Pinpoint the cell where the given text exists, returning its [x, y] midpoint coordinate. 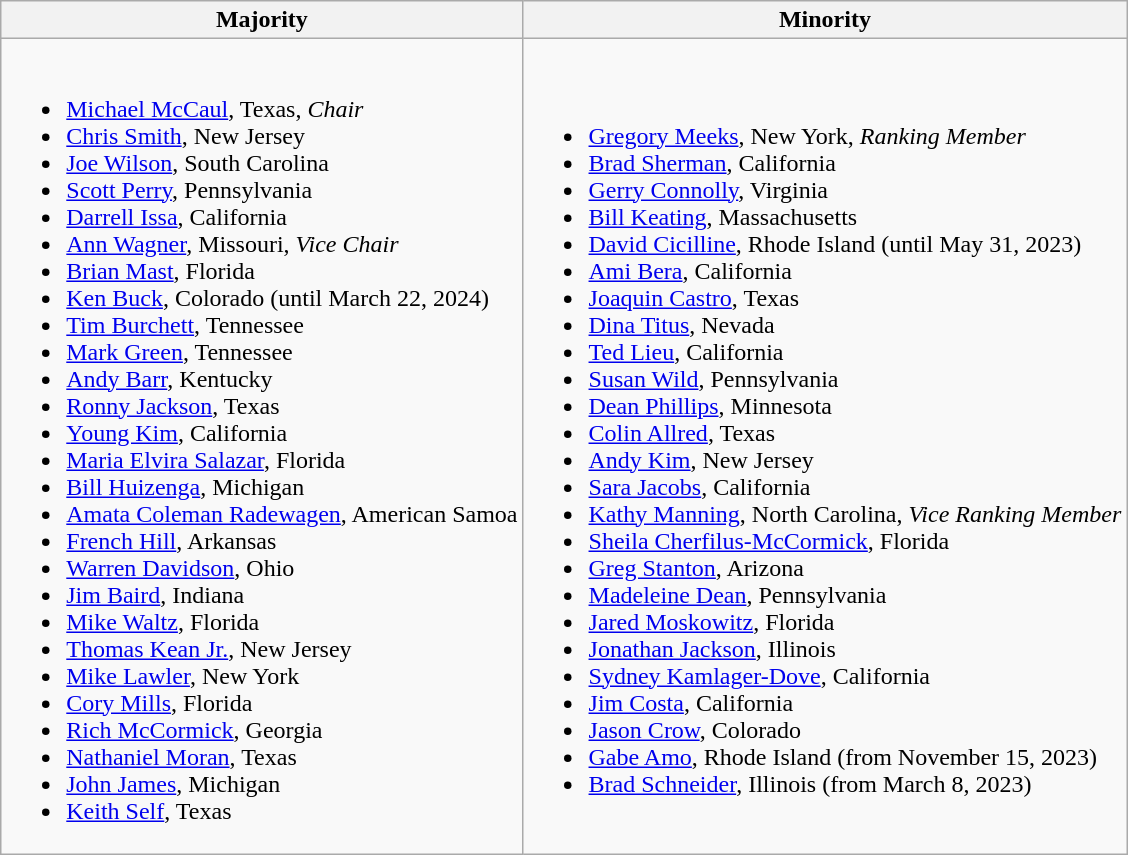
Minority [825, 20]
Majority [262, 20]
